Search for the cell housing the specified text and yield its [x, y] center coordinate. 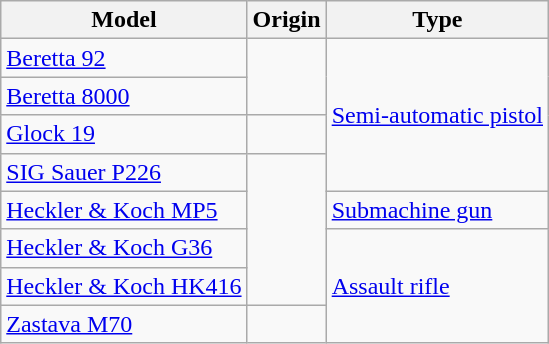
Heckler & Koch G36 [124, 248]
Submachine gun [437, 210]
Origin [286, 20]
Heckler & Koch MP5 [124, 210]
Model [124, 20]
Glock 19 [124, 134]
Beretta 92 [124, 58]
Heckler & Koch HK416 [124, 286]
Semi-automatic pistol [437, 115]
Type [437, 20]
Beretta 8000 [124, 96]
SIG Sauer P226 [124, 172]
Zastava M70 [124, 324]
Assault rifle [437, 286]
